Scan for the cell matching the given text and deliver its [x, y] coordinate at center. 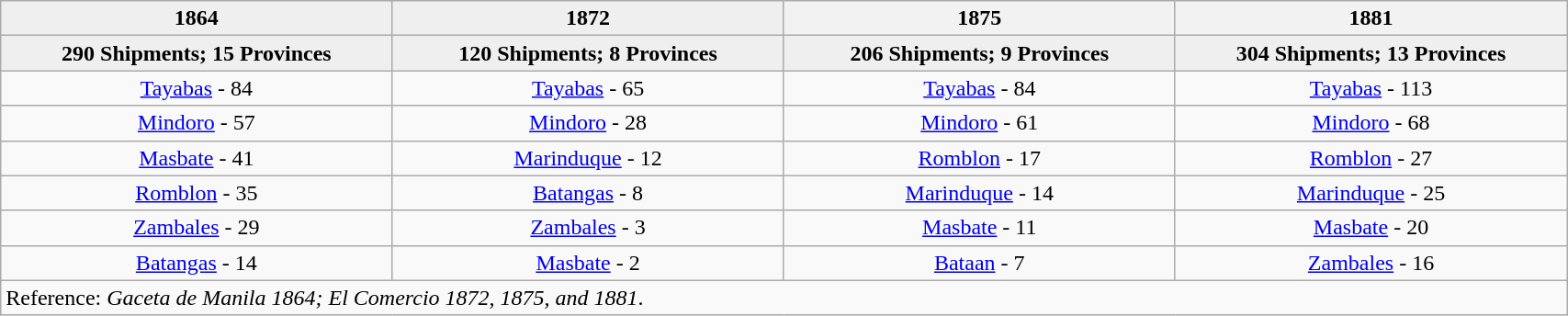
Zambales - 29 [197, 228]
290 Shipments; 15 Provinces [197, 53]
Marinduque - 12 [588, 158]
Masbate - 41 [197, 158]
Marinduque - 14 [979, 193]
Tayabas - 65 [588, 88]
1875 [979, 18]
Mindoro - 61 [979, 123]
Mindoro - 28 [588, 123]
Batangas - 8 [588, 193]
Masbate - 11 [979, 228]
Zambales - 3 [588, 228]
Tayabas - 113 [1371, 88]
1881 [1371, 18]
Masbate - 20 [1371, 228]
1872 [588, 18]
304 Shipments; 13 Provinces [1371, 53]
120 Shipments; 8 Provinces [588, 53]
1864 [197, 18]
Masbate - 2 [588, 263]
Bataan - 7 [979, 263]
Romblon - 17 [979, 158]
Romblon - 27 [1371, 158]
Reference: Gaceta de Manila 1864; El Comercio 1872, 1875, and 1881. [784, 298]
206 Shipments; 9 Provinces [979, 53]
Mindoro - 57 [197, 123]
Marinduque - 25 [1371, 193]
Zambales - 16 [1371, 263]
Batangas - 14 [197, 263]
Romblon - 35 [197, 193]
Mindoro - 68 [1371, 123]
